From the cell containing the given text, extract its center point as [X, Y] coordinate. 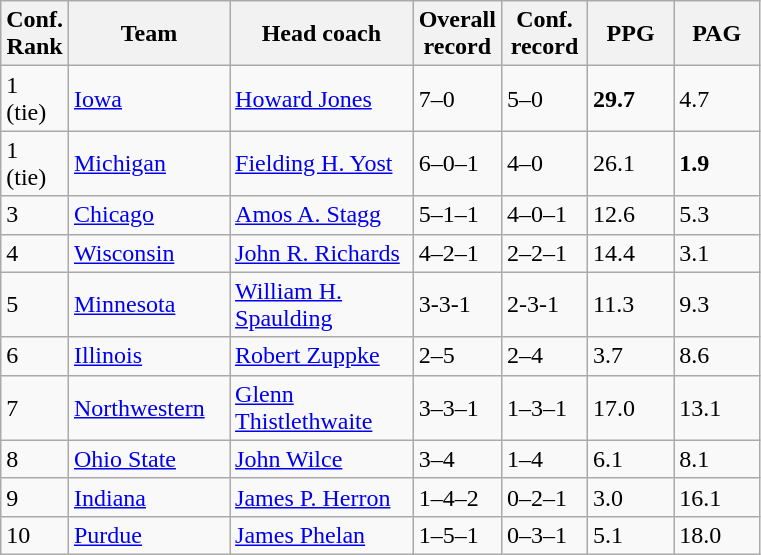
Head coach [322, 34]
Wisconsin [148, 253]
1–4–2 [457, 497]
Conf. record [544, 34]
4–0 [544, 164]
Chicago [148, 215]
3-3-1 [457, 304]
8.1 [717, 459]
6–0–1 [457, 164]
2–2–1 [544, 253]
16.1 [717, 497]
PAG [717, 34]
1–3–1 [544, 408]
Team [148, 34]
0–2–1 [544, 497]
4.7 [717, 98]
3–3–1 [457, 408]
Purdue [148, 535]
18.0 [717, 535]
Robert Zuppke [322, 356]
5.3 [717, 215]
13.1 [717, 408]
5–1–1 [457, 215]
William H. Spaulding [322, 304]
Indiana [148, 497]
Overall record [457, 34]
Minnesota [148, 304]
26.1 [631, 164]
4 [35, 253]
4–0–1 [544, 215]
3 [35, 215]
8.6 [717, 356]
Glenn Thistlethwaite [322, 408]
Iowa [148, 98]
5.1 [631, 535]
Illinois [148, 356]
James Phelan [322, 535]
10 [35, 535]
3.7 [631, 356]
Northwestern [148, 408]
12.6 [631, 215]
7–0 [457, 98]
9 [35, 497]
John R. Richards [322, 253]
29.7 [631, 98]
11.3 [631, 304]
James P. Herron [322, 497]
Ohio State [148, 459]
1–5–1 [457, 535]
Conf. Rank [35, 34]
1.9 [717, 164]
3–4 [457, 459]
14.4 [631, 253]
5 [35, 304]
6 [35, 356]
2–4 [544, 356]
3.0 [631, 497]
17.0 [631, 408]
6.1 [631, 459]
2-3-1 [544, 304]
Howard Jones [322, 98]
9.3 [717, 304]
5–0 [544, 98]
4–2–1 [457, 253]
Amos A. Stagg [322, 215]
Fielding H. Yost [322, 164]
John Wilce [322, 459]
1–4 [544, 459]
7 [35, 408]
8 [35, 459]
3.1 [717, 253]
Michigan [148, 164]
2–5 [457, 356]
0–3–1 [544, 535]
PPG [631, 34]
